Find where the given text appears and provide that cell's center as (X, Y) coordinate. 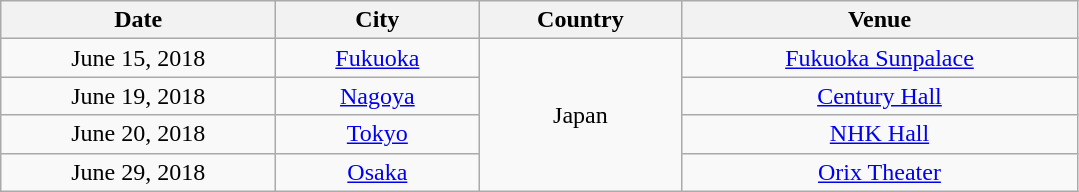
City (378, 20)
Century Hall (880, 96)
Tokyo (378, 134)
Fukuoka Sunpalace (880, 58)
June 15, 2018 (138, 58)
Country (580, 20)
Nagoya (378, 96)
Fukuoka (378, 58)
June 29, 2018 (138, 172)
June 19, 2018 (138, 96)
Date (138, 20)
NHK Hall (880, 134)
Orix Theater (880, 172)
Japan (580, 115)
Osaka (378, 172)
June 20, 2018 (138, 134)
Venue (880, 20)
